Provide the (X, Y) coordinate of the cell's center where the given text is located.  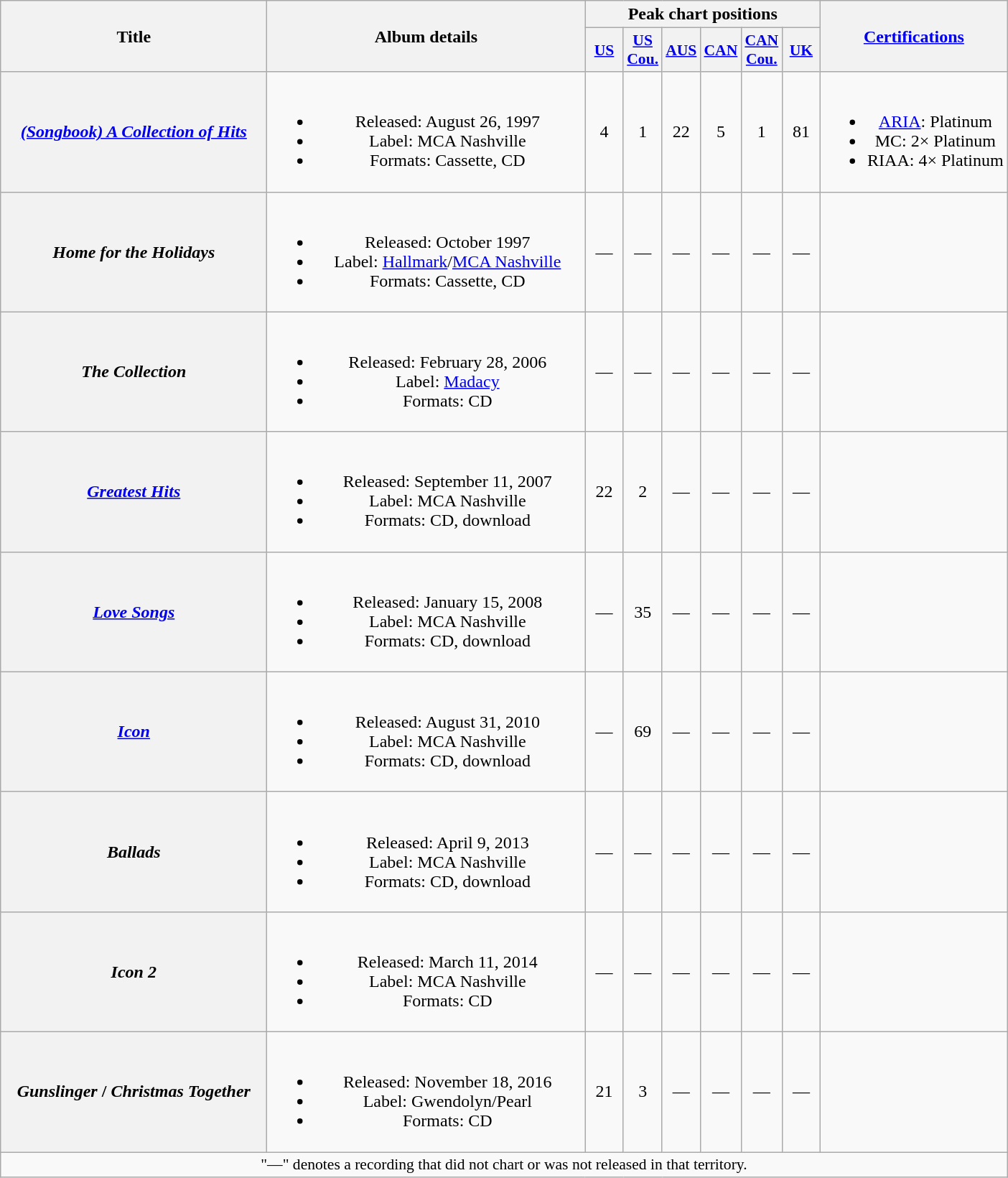
Released: October 1997Label: Hallmark/MCA NashvilleFormats: Cassette, CD (426, 251)
AUS (681, 50)
Album details (426, 36)
US (605, 50)
4 (605, 132)
69 (643, 731)
21 (605, 1092)
Peak chart positions (703, 14)
Greatest Hits (134, 491)
UK (801, 50)
Released: April 9, 2013Label: MCA NashvilleFormats: CD, download (426, 852)
"—" denotes a recording that did not chart or was not released in that territory. (504, 1165)
Ballads (134, 852)
81 (801, 132)
Released: January 15, 2008Label: MCA NashvilleFormats: CD, download (426, 612)
Released: September 11, 2007Label: MCA NashvilleFormats: CD, download (426, 491)
The Collection (134, 372)
Gunslinger / Christmas Together (134, 1092)
2 (643, 491)
Released: August 26, 1997Label: MCA NashvilleFormats: Cassette, CD (426, 132)
Released: November 18, 2016Label: Gwendolyn/PearlFormats: CD (426, 1092)
USCou. (643, 50)
Icon (134, 731)
3 (643, 1092)
ARIA: PlatinumMC: 2× PlatinumRIAA: 4× Platinum (915, 132)
CAN (721, 50)
Icon 2 (134, 971)
Certifications (915, 36)
Love Songs (134, 612)
Released: August 31, 2010Label: MCA NashvilleFormats: CD, download (426, 731)
Released: March 11, 2014Label: MCA NashvilleFormats: CD (426, 971)
Title (134, 36)
CANCou. (761, 50)
35 (643, 612)
5 (721, 132)
Home for the Holidays (134, 251)
Released: February 28, 2006Label: MadacyFormats: CD (426, 372)
(Songbook) A Collection of Hits (134, 132)
